Capture the cell that displays the provided text and extract its (X, Y) central coordinate. 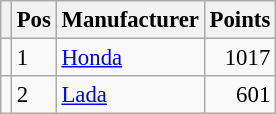
Honda (130, 58)
Pos (34, 20)
1017 (240, 58)
1 (34, 58)
Points (240, 20)
601 (240, 95)
Lada (130, 95)
2 (34, 95)
Manufacturer (130, 20)
